Pinpoint the cell where the given text exists, returning its (x, y) midpoint coordinate. 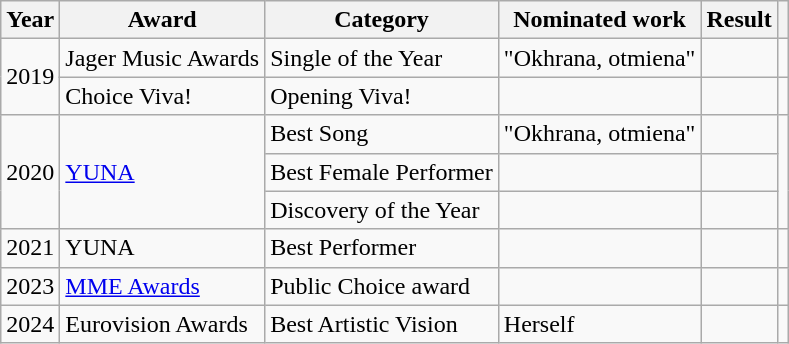
Jager Music Awards (162, 58)
Eurovision Awards (162, 324)
Year (30, 20)
Single of the Year (382, 58)
Public Choice award (382, 286)
2023 (30, 286)
Choice Viva! (162, 96)
Best Artistic Vision (382, 324)
2019 (30, 77)
Оpening Viva! (382, 96)
Herself (600, 324)
Discovery of the Year (382, 210)
Best Performer (382, 248)
2021 (30, 248)
Result (739, 20)
Category (382, 20)
Award (162, 20)
2024 (30, 324)
Nominated work (600, 20)
MME Awards (162, 286)
Best Song (382, 134)
2020 (30, 172)
Best Female Performer (382, 172)
